Determine the [x, y] coordinate at the center of the cell enclosing the given text.  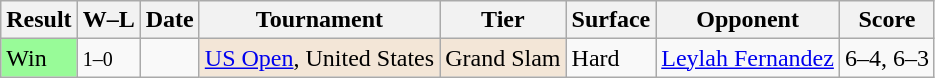
Win [39, 58]
Surface [611, 20]
Hard [611, 58]
Result [39, 20]
US Open, United States [319, 58]
Tournament [319, 20]
Tier [503, 20]
W–L [108, 20]
Score [886, 20]
Grand Slam [503, 58]
Opponent [748, 20]
1–0 [108, 58]
6–4, 6–3 [886, 58]
Leylah Fernandez [748, 58]
Date [170, 20]
